Extract the [X, Y] coordinate from the center of the cell holding the provided text.  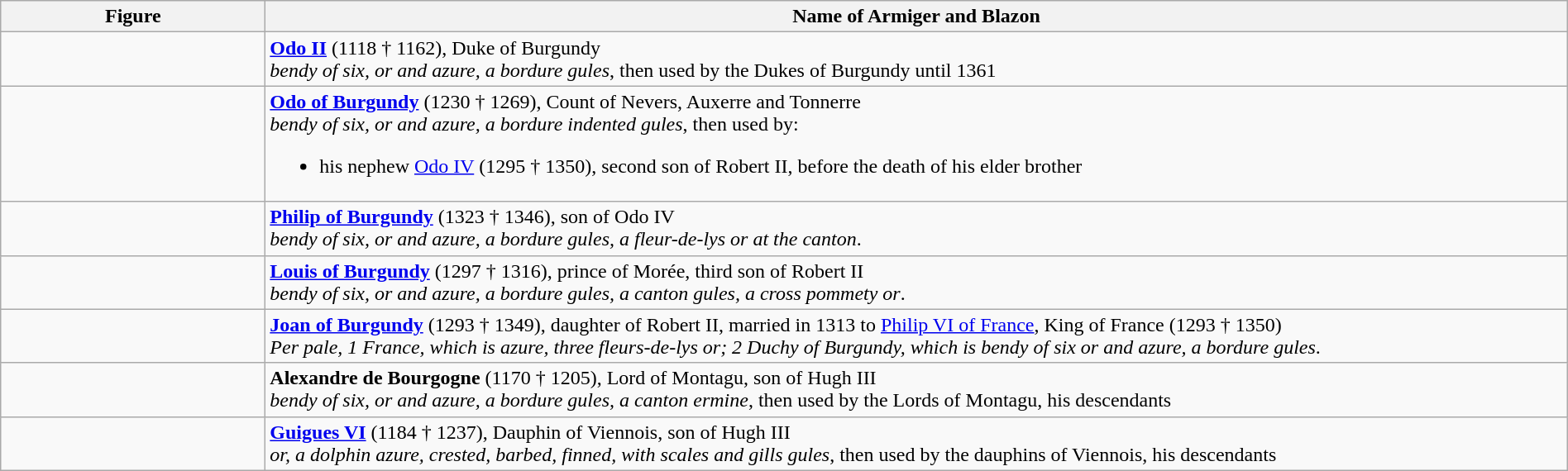
Odo II (1118 † 1162), Duke of Burgundybendy of six, or and azure, a bordure gules, then used by the Dukes of Burgundy until 1361 [916, 59]
Figure [133, 17]
Name of Armiger and Blazon [916, 17]
Philip of Burgundy (1323 † 1346), son of Odo IVbendy of six, or and azure, a bordure gules, a fleur-de-lys or at the canton. [916, 228]
